Detect which cell encompasses the target text, then output its (x, y) center coordinate. 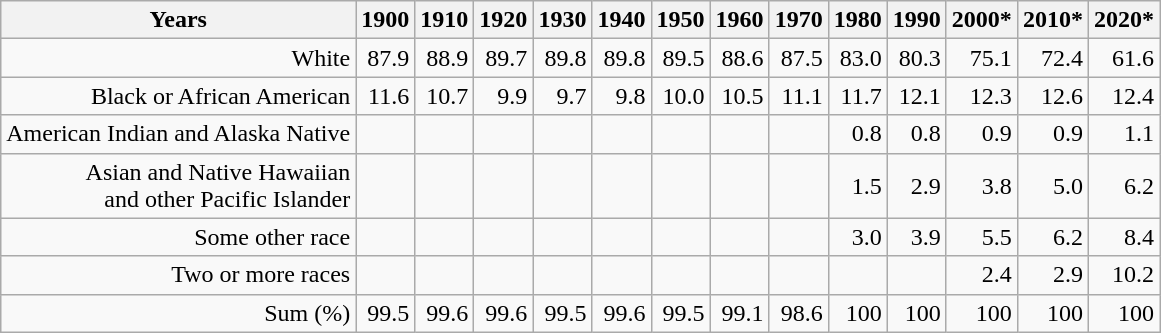
3.0 (858, 237)
Sum (%) (178, 313)
10.0 (680, 96)
12.4 (1124, 96)
10.5 (740, 96)
89.5 (680, 58)
1940 (622, 20)
1900 (386, 20)
87.9 (386, 58)
11.7 (858, 96)
3.9 (916, 237)
12.3 (982, 96)
1910 (444, 20)
1.1 (1124, 134)
Years (178, 20)
5.5 (982, 237)
1920 (504, 20)
2.4 (982, 275)
1950 (680, 20)
American Indian and Alaska Native (178, 134)
1.5 (858, 186)
Some other race (178, 237)
10.7 (444, 96)
89.7 (504, 58)
2010* (1052, 20)
2000* (982, 20)
1980 (858, 20)
12.6 (1052, 96)
10.2 (1124, 275)
8.4 (1124, 237)
83.0 (858, 58)
99.1 (740, 313)
1990 (916, 20)
Black or African American (178, 96)
1970 (798, 20)
9.9 (504, 96)
5.0 (1052, 186)
Two or more races (178, 275)
1960 (740, 20)
11.6 (386, 96)
12.1 (916, 96)
88.9 (444, 58)
9.8 (622, 96)
61.6 (1124, 58)
9.7 (562, 96)
11.1 (798, 96)
87.5 (798, 58)
1930 (562, 20)
88.6 (740, 58)
2020* (1124, 20)
3.8 (982, 186)
98.6 (798, 313)
72.4 (1052, 58)
Asian and Native Hawaiianand other Pacific Islander (178, 186)
White (178, 58)
80.3 (916, 58)
75.1 (982, 58)
